Find where the given text appears and provide that cell's center as [x, y] coordinate. 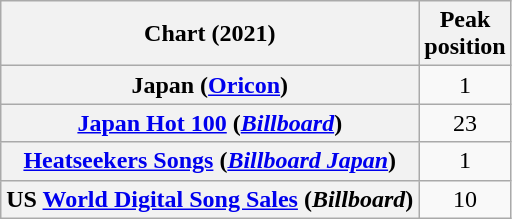
Chart (2021) [210, 34]
10 [465, 199]
Japan Hot 100 (Billboard) [210, 123]
US World Digital Song Sales (Billboard) [210, 199]
23 [465, 123]
Japan (Oricon) [210, 85]
Heatseekers Songs (Billboard Japan) [210, 161]
Peakposition [465, 34]
